Capture the cell that displays the provided text and extract its (X, Y) central coordinate. 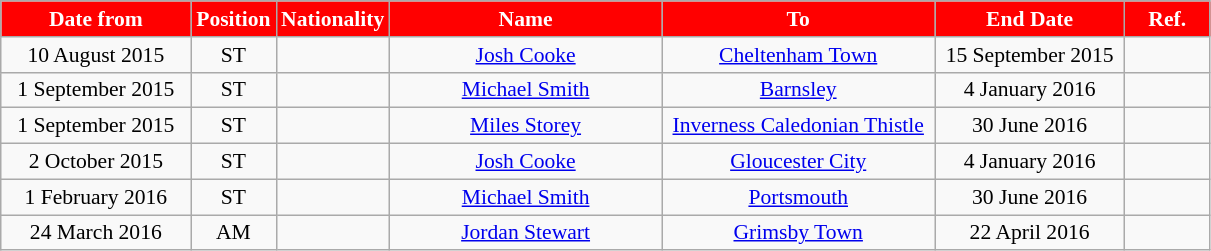
Miles Storey (526, 126)
Position (234, 19)
Inverness Caledonian Thistle (798, 126)
10 August 2015 (96, 55)
Jordan Stewart (526, 233)
Nationality (332, 19)
AM (234, 233)
1 February 2016 (96, 197)
Cheltenham Town (798, 55)
22 April 2016 (1030, 233)
24 March 2016 (96, 233)
Ref. (1168, 19)
Portsmouth (798, 197)
End Date (1030, 19)
Barnsley (798, 90)
Gloucester City (798, 162)
Date from (96, 19)
15 September 2015 (1030, 55)
2 October 2015 (96, 162)
Name (526, 19)
To (798, 19)
Grimsby Town (798, 233)
